Return the [X, Y] coordinate for the center point of the cell that contains the specified text.  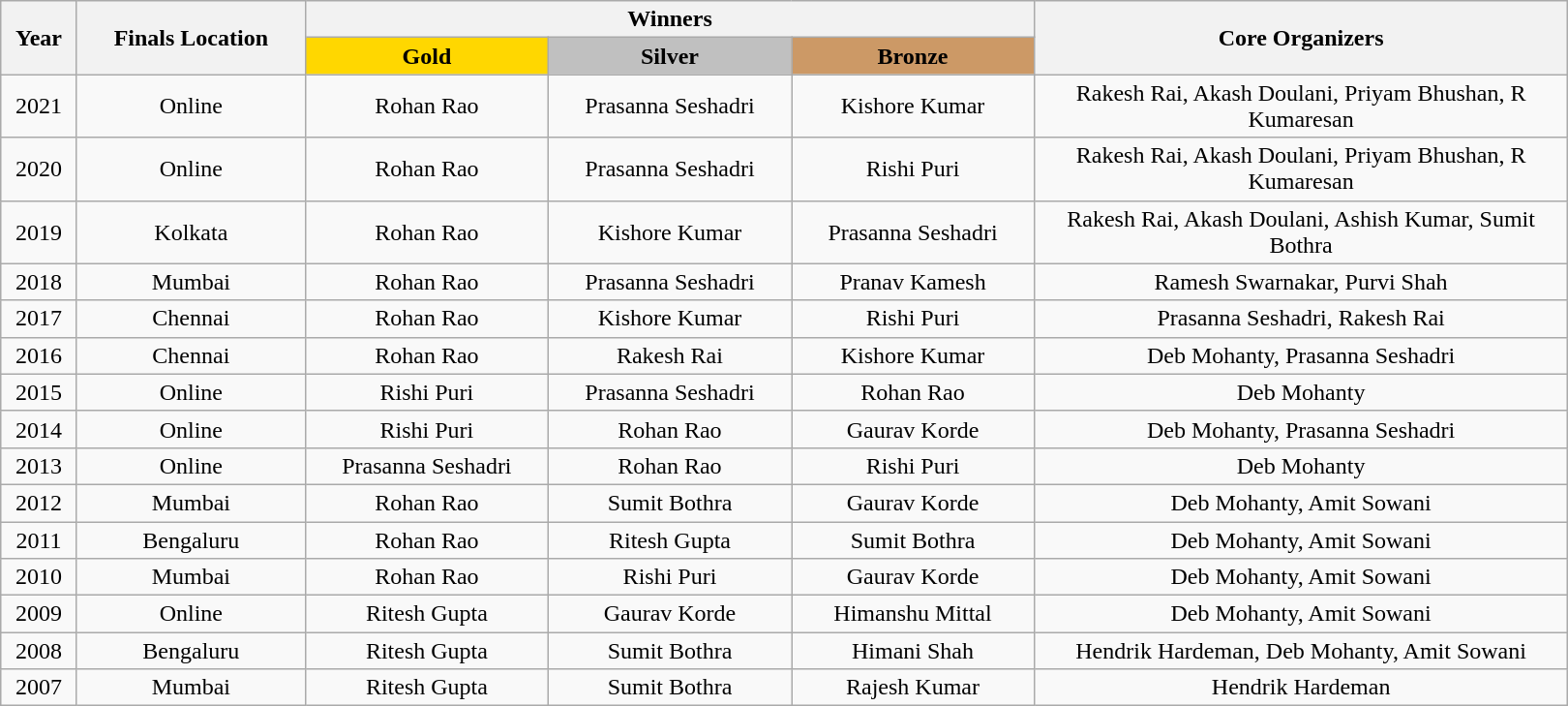
Core Organizers [1301, 38]
2014 [39, 429]
Silver [670, 56]
2010 [39, 577]
Finals Location [191, 38]
2016 [39, 355]
Hendrik Hardeman, Deb Mohanty, Amit Sowani [1301, 651]
Pranav Kamesh [914, 282]
Ramesh Swarnakar, Purvi Shah [1301, 282]
Rakesh Rai, Akash Doulani, Ashish Kumar, Sumit Bothra [1301, 232]
Gold [426, 56]
Bronze [914, 56]
2007 [39, 688]
2011 [39, 539]
Year [39, 38]
2015 [39, 392]
2019 [39, 232]
Himani Shah [914, 651]
2017 [39, 319]
Hendrik Hardeman [1301, 688]
Winners [670, 19]
2008 [39, 651]
Kolkata [191, 232]
2018 [39, 282]
2009 [39, 614]
Rakesh Rai [670, 355]
2021 [39, 107]
2012 [39, 503]
2013 [39, 466]
2020 [39, 169]
Rajesh Kumar [914, 688]
Himanshu Mittal [914, 614]
Prasanna Seshadri, Rakesh Rai [1301, 319]
